Determine the [X, Y] coordinate at the center of the cell enclosing the given text.  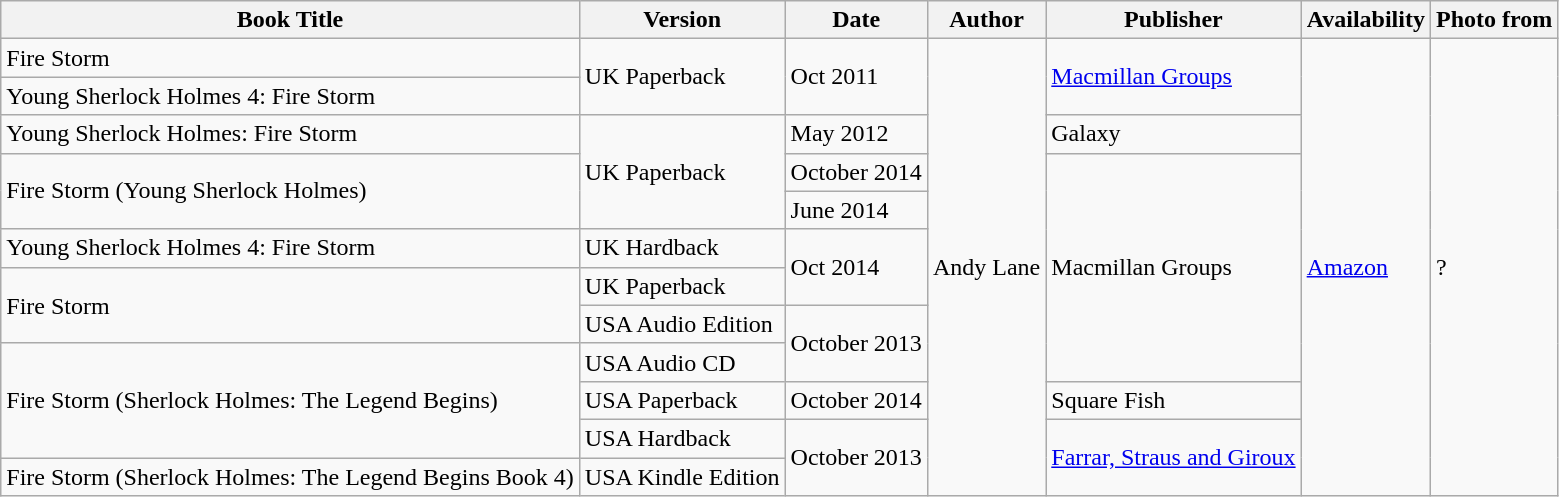
USA Paperback [682, 400]
Oct 2014 [856, 267]
? [1494, 268]
Fire Storm (Sherlock Holmes: The Legend Begins Book 4) [290, 477]
USA Audio CD [682, 362]
Amazon [1366, 268]
Availability [1366, 20]
Publisher [1174, 20]
Version [682, 20]
Young Sherlock Holmes: Fire Storm [290, 134]
UK Hardback [682, 248]
Fire Storm (Sherlock Holmes: The Legend Begins) [290, 400]
June 2014 [856, 210]
Fire Storm (Young Sherlock Holmes) [290, 191]
Oct 2011 [856, 77]
Photo from [1494, 20]
Square Fish [1174, 400]
USA Kindle Edition [682, 477]
USA Hardback [682, 438]
May 2012 [856, 134]
Andy Lane [986, 268]
Author [986, 20]
Book Title [290, 20]
Farrar, Straus and Giroux [1174, 457]
Galaxy [1174, 134]
Date [856, 20]
USA Audio Edition [682, 324]
